Return the [X, Y] coordinate for the center point of the cell that contains the specified text.  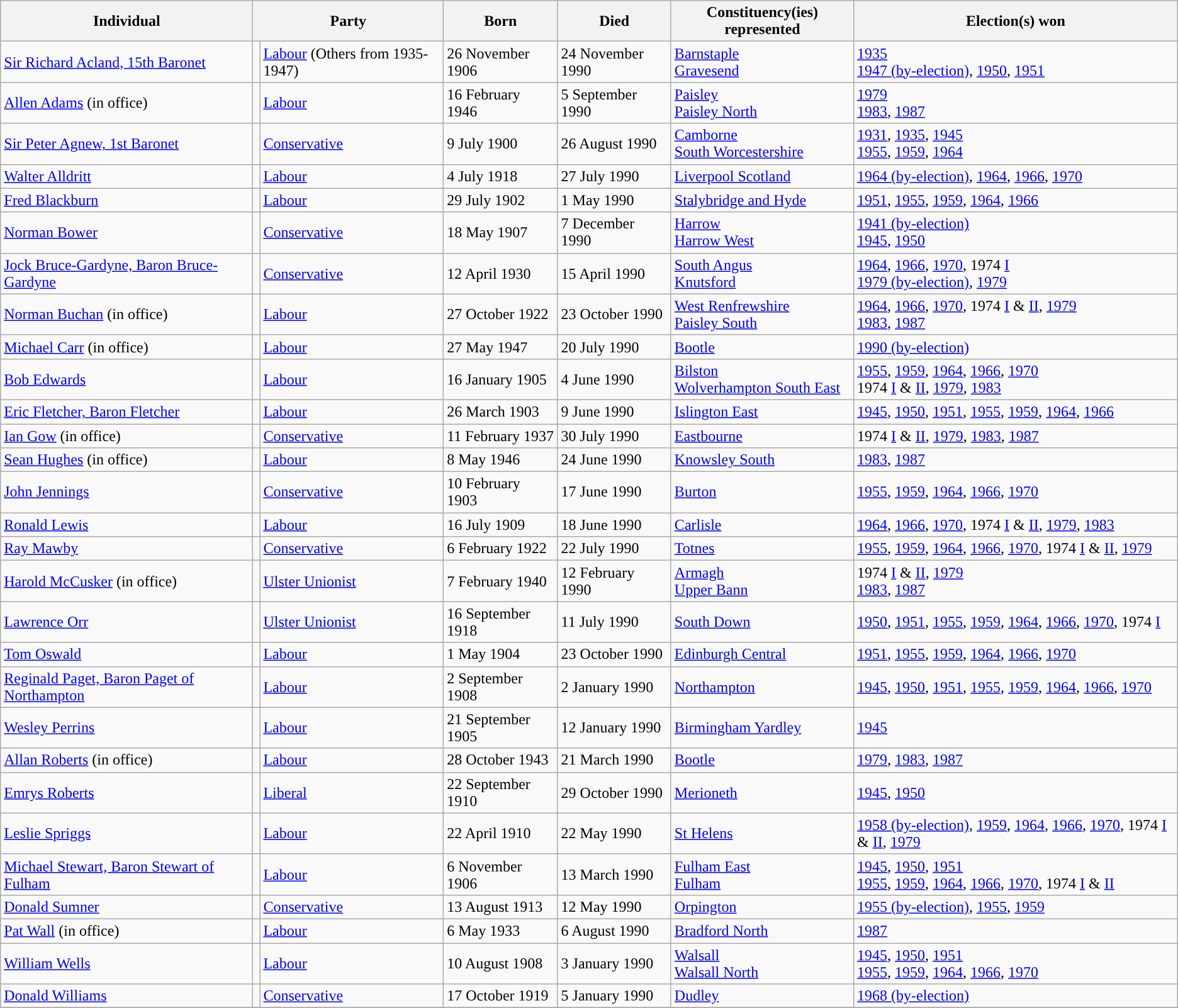
19351947 (by-election), 1950, 1951 [1016, 62]
10 February 1903 [501, 492]
21 March 1990 [614, 760]
Dudley [762, 996]
Jock Bruce-Gardyne, Baron Bruce-Gardyne [127, 273]
7 February 1940 [501, 581]
1945, 1950, 19511955, 1959, 1964, 1966, 1970, 1974 I & II [1016, 875]
5 September 1990 [614, 103]
Born [501, 21]
Knowsley South [762, 460]
9 July 1900 [501, 143]
Liberal [352, 793]
Ian Gow (in office) [127, 436]
West RenfrewshirePaisley South [762, 315]
Michael Carr (in office) [127, 347]
Totnes [762, 549]
12 April 1930 [501, 273]
17 June 1990 [614, 492]
Donald Williams [127, 996]
1983, 1987 [1016, 460]
17 October 1919 [501, 996]
1955, 1959, 1964, 1966, 19701974 I & II, 1979, 1983 [1016, 379]
16 July 1909 [501, 525]
6 May 1933 [501, 931]
8 May 1946 [501, 460]
1968 (by-election) [1016, 996]
22 May 1990 [614, 833]
22 July 1990 [614, 549]
10 August 1908 [501, 963]
1964, 1966, 1970, 1974 I1979 (by-election), 1979 [1016, 273]
Allan Roberts (in office) [127, 760]
BilstonWolverhampton South East [762, 379]
1945, 1950 [1016, 793]
Sean Hughes (in office) [127, 460]
24 June 1990 [614, 460]
Stalybridge and Hyde [762, 200]
1945 [1016, 727]
1941 (by-election)1945, 1950 [1016, 233]
Burton [762, 492]
Birmingham Yardley [762, 727]
20 July 1990 [614, 347]
30 July 1990 [614, 436]
HarrowHarrow West [762, 233]
28 October 1943 [501, 760]
Election(s) won [1016, 21]
2 January 1990 [614, 687]
Northampton [762, 687]
6 February 1922 [501, 549]
Norman Bower [127, 233]
Carlisle [762, 525]
Fred Blackburn [127, 200]
1990 (by-election) [1016, 347]
9 June 1990 [614, 412]
1 May 1904 [501, 654]
3 January 1990 [614, 963]
11 July 1990 [614, 622]
19791983, 1987 [1016, 103]
21 September 1905 [501, 727]
1 May 1990 [614, 200]
1945, 1950, 1951, 1955, 1959, 1964, 1966 [1016, 412]
5 January 1990 [614, 996]
Bradford North [762, 931]
Liverpool Scotland [762, 176]
1945, 1950, 1951, 1955, 1959, 1964, 1966, 1970 [1016, 687]
16 February 1946 [501, 103]
Ray Mawby [127, 549]
Tom Oswald [127, 654]
6 August 1990 [614, 931]
Leslie Spriggs [127, 833]
22 September 1910 [501, 793]
1979, 1983, 1987 [1016, 760]
18 June 1990 [614, 525]
Pat Wall (in office) [127, 931]
Harold McCusker (in office) [127, 581]
Wesley Perrins [127, 727]
1951, 1955, 1959, 1964, 1966 [1016, 200]
Labour (Others from 1935-1947) [352, 62]
29 July 1902 [501, 200]
27 July 1990 [614, 176]
13 August 1913 [501, 907]
2 September 1908 [501, 687]
Lawrence Orr [127, 622]
Edinburgh Central [762, 654]
15 April 1990 [614, 273]
24 November 1990 [614, 62]
Sir Peter Agnew, 1st Baronet [127, 143]
1931, 1935, 19451955, 1959, 1964 [1016, 143]
29 October 1990 [614, 793]
Died [614, 21]
12 January 1990 [614, 727]
Party [349, 21]
Individual [127, 21]
26 November 1906 [501, 62]
16 January 1905 [501, 379]
Norman Buchan (in office) [127, 315]
7 December 1990 [614, 233]
Allen Adams (in office) [127, 103]
1964, 1966, 1970, 1974 I & II, 1979, 1983 [1016, 525]
South Down [762, 622]
26 March 1903 [501, 412]
16 September 1918 [501, 622]
1951, 1955, 1959, 1964, 1966, 1970 [1016, 654]
William Wells [127, 963]
12 May 1990 [614, 907]
Ronald Lewis [127, 525]
Sir Richard Acland, 15th Baronet [127, 62]
South AngusKnutsford [762, 273]
1945, 1950, 19511955, 1959, 1964, 1966, 1970 [1016, 963]
11 February 1937 [501, 436]
WalsallWalsall North [762, 963]
4 June 1990 [614, 379]
12 February 1990 [614, 581]
1955, 1959, 1964, 1966, 1970, 1974 I & II, 1979 [1016, 549]
1987 [1016, 931]
13 March 1990 [614, 875]
BarnstapleGravesend [762, 62]
ArmaghUpper Bann [762, 581]
Orpington [762, 907]
18 May 1907 [501, 233]
1955 (by-election), 1955, 1959 [1016, 907]
Constituency(ies) represented [762, 21]
Eastbourne [762, 436]
26 August 1990 [614, 143]
1958 (by-election), 1959, 1964, 1966, 1970, 1974 I & II, 1979 [1016, 833]
Islington East [762, 412]
27 October 1922 [501, 315]
CamborneSouth Worcestershire [762, 143]
1950, 1951, 1955, 1959, 1964, 1966, 1970, 1974 I [1016, 622]
1964 (by-election), 1964, 1966, 1970 [1016, 176]
John Jennings [127, 492]
PaisleyPaisley North [762, 103]
Fulham EastFulham [762, 875]
4 July 1918 [501, 176]
1974 I & II, 1979, 1983, 1987 [1016, 436]
27 May 1947 [501, 347]
Michael Stewart, Baron Stewart of Fulham [127, 875]
6 November 1906 [501, 875]
Reginald Paget, Baron Paget of Northampton [127, 687]
22 April 1910 [501, 833]
1955, 1959, 1964, 1966, 1970 [1016, 492]
St Helens [762, 833]
Emrys Roberts [127, 793]
1964, 1966, 1970, 1974 I & II, 19791983, 1987 [1016, 315]
Donald Sumner [127, 907]
Eric Fletcher, Baron Fletcher [127, 412]
1974 I & II, 19791983, 1987 [1016, 581]
Merioneth [762, 793]
Bob Edwards [127, 379]
Walter Alldritt [127, 176]
